From the cell containing the given text, extract its center point as (x, y) coordinate. 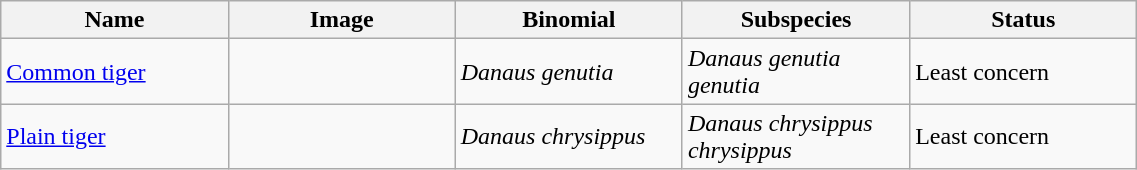
Status (1024, 20)
Plain tiger (114, 136)
Danaus genutia (568, 72)
Name (114, 20)
Danaus chrysippus (568, 136)
Danaus genutia genutia (796, 72)
Danaus chrysippus chrysippus (796, 136)
Binomial (568, 20)
Subspecies (796, 20)
Common tiger (114, 72)
Image (342, 20)
